From the cell containing the given text, extract its center point as (x, y) coordinate. 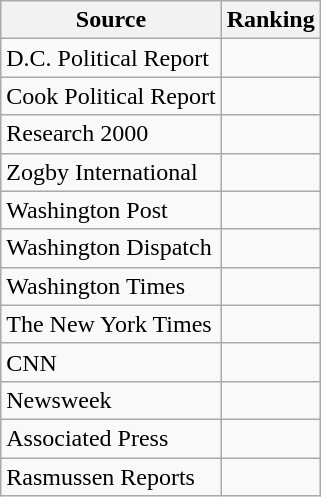
Rasmussen Reports (111, 477)
Washington Post (111, 210)
Washington Dispatch (111, 248)
Research 2000 (111, 134)
Associated Press (111, 438)
Zogby International (111, 172)
Cook Political Report (111, 96)
The New York Times (111, 324)
Source (111, 20)
Ranking (270, 20)
Newsweek (111, 400)
CNN (111, 362)
D.C. Political Report (111, 58)
Washington Times (111, 286)
